Find where the given text appears and provide that cell's center as [x, y] coordinate. 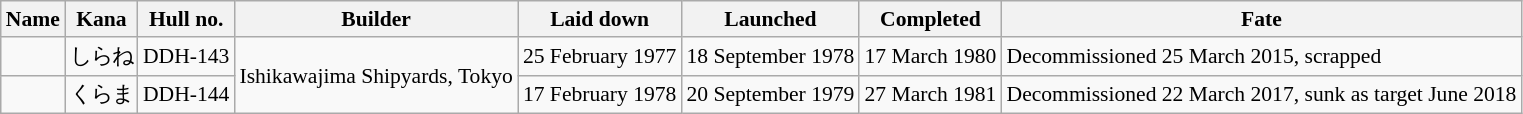
Name [33, 19]
Hull no. [186, 19]
DDH-144 [186, 94]
20 September 1979 [770, 94]
Ishikawajima Shipyards, Tokyo [376, 76]
Fate [1261, 19]
くらま [102, 94]
18 September 1978 [770, 56]
25 February 1977 [600, 56]
Decommissioned 22 March 2017, sunk as target June 2018 [1261, 94]
Completed [930, 19]
27 March 1981 [930, 94]
17 March 1980 [930, 56]
しらね [102, 56]
DDH-143 [186, 56]
17 February 1978 [600, 94]
Decommissioned 25 March 2015, scrapped [1261, 56]
Kana [102, 19]
Builder [376, 19]
Laid down [600, 19]
Launched [770, 19]
